Extract the (X, Y) coordinate from the center of the cell holding the provided text.  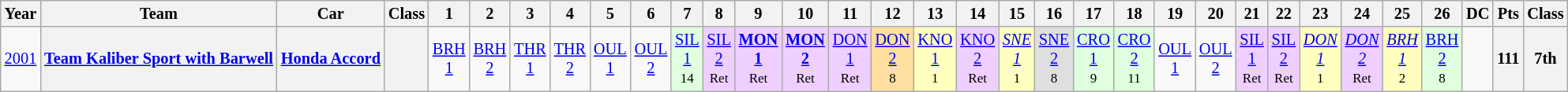
21 (1251, 13)
Car (331, 13)
THR1 (530, 59)
1 (449, 13)
DON28 (893, 59)
DON1Ret (850, 59)
KNO11 (935, 59)
BRH12 (1402, 59)
Honda Accord (331, 59)
Year (21, 13)
12 (893, 13)
10 (805, 13)
6 (651, 13)
2001 (21, 59)
7 (687, 13)
4 (570, 13)
KNO2Ret (977, 59)
16 (1054, 13)
SNE11 (1017, 59)
8 (718, 13)
22 (1284, 13)
MON1Ret (759, 59)
BRH2 (490, 59)
9 (759, 13)
5 (610, 13)
17 (1093, 13)
24 (1363, 13)
26 (1442, 13)
18 (1135, 13)
14 (977, 13)
Pts (1508, 13)
2 (490, 13)
DC (1478, 13)
SIL1Ret (1251, 59)
Team (159, 13)
13 (935, 13)
111 (1508, 59)
MON2Ret (805, 59)
DON2Ret (1363, 59)
SNE28 (1054, 59)
3 (530, 13)
11 (850, 13)
Team Kaliber Sport with Barwell (159, 59)
BRH1 (449, 59)
BRH28 (1442, 59)
25 (1402, 13)
23 (1320, 13)
7th (1545, 59)
THR2 (570, 59)
DON11 (1320, 59)
19 (1175, 13)
20 (1216, 13)
SIL114 (687, 59)
CRO211 (1135, 59)
CRO19 (1093, 59)
15 (1017, 13)
